From the cell containing the given text, extract its center point as [X, Y] coordinate. 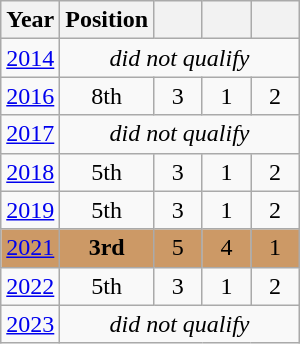
2021 [30, 248]
2023 [30, 324]
8th [107, 96]
5 [178, 248]
2017 [30, 134]
2022 [30, 286]
2016 [30, 96]
2019 [30, 210]
2018 [30, 172]
2014 [30, 58]
3rd [107, 248]
Position [107, 20]
4 [226, 248]
Year [30, 20]
